Determine the [x, y] coordinate at the center of the cell enclosing the given text.  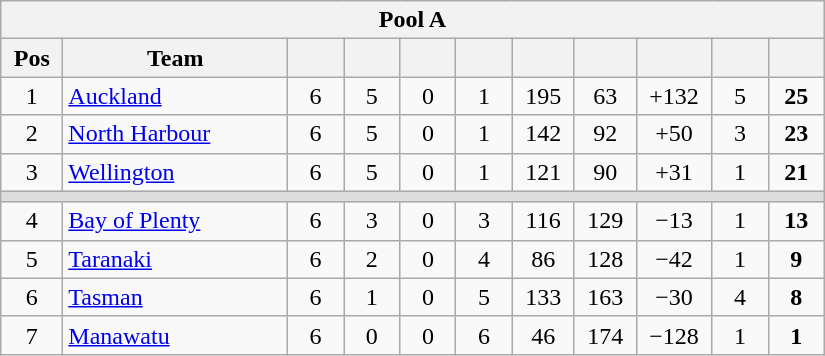
121 [543, 172]
North Harbour [176, 134]
+132 [674, 96]
Team [176, 58]
−30 [674, 297]
Taranaki [176, 259]
Bay of Plenty [176, 221]
90 [605, 172]
+50 [674, 134]
13 [796, 221]
46 [543, 335]
174 [605, 335]
21 [796, 172]
163 [605, 297]
+31 [674, 172]
Pool A [413, 20]
Manawatu [176, 335]
63 [605, 96]
129 [605, 221]
128 [605, 259]
8 [796, 297]
Tasman [176, 297]
133 [543, 297]
23 [796, 134]
Wellington [176, 172]
−42 [674, 259]
9 [796, 259]
86 [543, 259]
116 [543, 221]
−13 [674, 221]
Pos [32, 58]
7 [32, 335]
Auckland [176, 96]
−128 [674, 335]
142 [543, 134]
25 [796, 96]
92 [605, 134]
195 [543, 96]
